Return the (x, y) coordinate for the center point of the cell that contains the specified text.  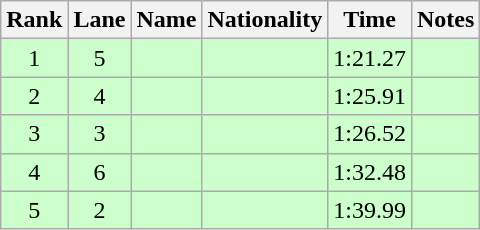
1:25.91 (370, 96)
Rank (34, 20)
6 (100, 172)
Notes (445, 20)
Name (166, 20)
1:32.48 (370, 172)
Lane (100, 20)
1:26.52 (370, 134)
1 (34, 58)
1:39.99 (370, 210)
Nationality (265, 20)
Time (370, 20)
1:21.27 (370, 58)
